Identify which cell holds the provided text, then report its [x, y] central coordinate. 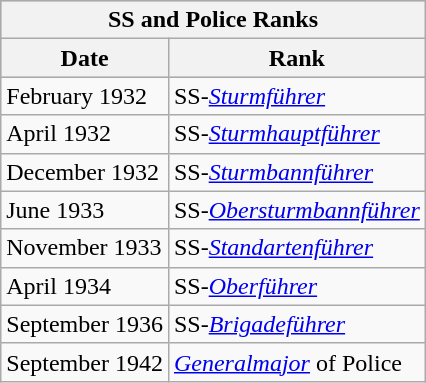
SS-Sturmbannführer [296, 172]
November 1933 [85, 248]
SS-Oberführer [296, 286]
Generalmajor of Police [296, 362]
SS-Sturmhauptführer [296, 134]
September 1942 [85, 362]
SS-Sturmführer [296, 96]
December 1932 [85, 172]
February 1932 [85, 96]
June 1933 [85, 210]
April 1934 [85, 286]
SS-Standartenführer [296, 248]
September 1936 [85, 324]
SS-Obersturmbannführer [296, 210]
SS-Brigadeführer [296, 324]
Rank [296, 58]
Date [85, 58]
SS and Police Ranks [214, 20]
April 1932 [85, 134]
